Detect which cell encompasses the target text, then output its (x, y) center coordinate. 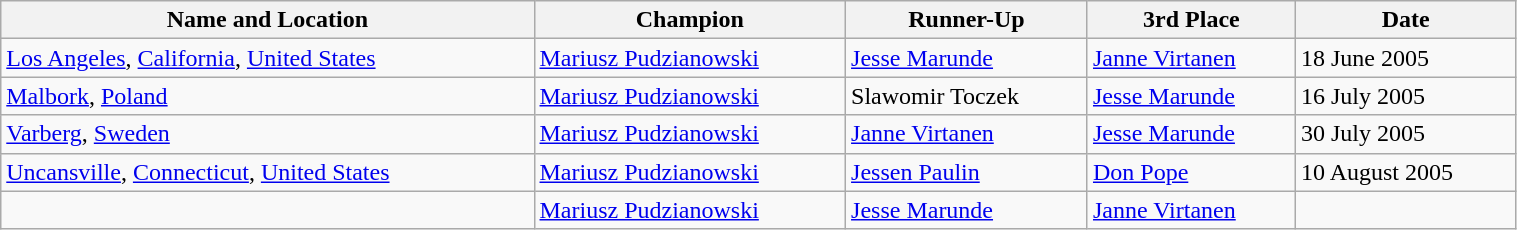
Runner-Up (967, 20)
Don Pope (1191, 172)
30 July 2005 (1406, 134)
Name and Location (268, 20)
Varberg, Sweden (268, 134)
10 August 2005 (1406, 172)
18 June 2005 (1406, 58)
Malbork, Poland (268, 96)
Jessen Paulin (967, 172)
Date (1406, 20)
Uncansville, Connecticut, United States (268, 172)
3rd Place (1191, 20)
Slawomir Toczek (967, 96)
16 July 2005 (1406, 96)
Champion (690, 20)
Los Angeles, California, United States (268, 58)
